For the text-containing cell, return its midpoint in (x, y) coordinate format. 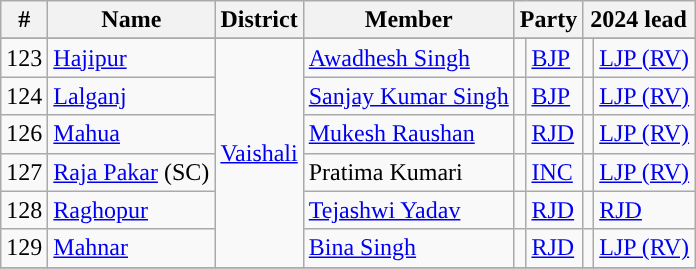
Tejashwi Yadav (408, 210)
2024 lead (639, 20)
Name (132, 20)
Sanjay Kumar Singh (408, 96)
INC (554, 172)
Vaishali (259, 153)
128 (24, 210)
Raja Pakar (SC) (132, 172)
Member (408, 20)
Party (548, 20)
Lalganj (132, 96)
124 (24, 96)
Pratima Kumari (408, 172)
Mahua (132, 134)
126 (24, 134)
Hajipur (132, 58)
Bina Singh (408, 248)
# (24, 20)
129 (24, 248)
127 (24, 172)
123 (24, 58)
Mukesh Raushan (408, 134)
Awadhesh Singh (408, 58)
District (259, 20)
Mahnar (132, 248)
Raghopur (132, 210)
